Extract the [X, Y] coordinate from the center of the cell holding the provided text.  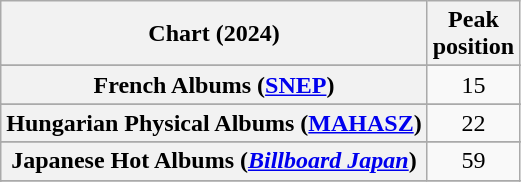
22 [473, 123]
French Albums (SNEP) [214, 85]
Chart (2024) [214, 34]
Peakposition [473, 34]
59 [473, 161]
Hungarian Physical Albums (MAHASZ) [214, 123]
15 [473, 85]
Japanese Hot Albums (Billboard Japan) [214, 161]
